From the cell containing the given text, extract its center point as (x, y) coordinate. 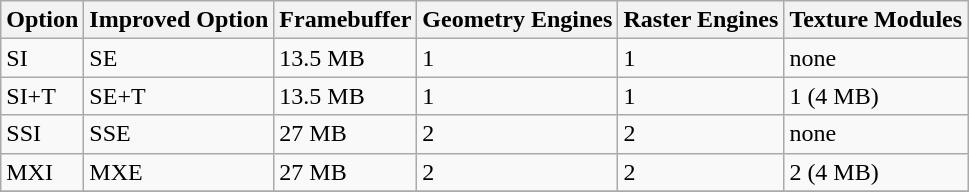
Option (42, 20)
Framebuffer (346, 20)
MXI (42, 172)
Geometry Engines (518, 20)
SE+T (179, 96)
MXE (179, 172)
SI+T (42, 96)
Improved Option (179, 20)
SI (42, 58)
SE (179, 58)
Raster Engines (701, 20)
Texture Modules (876, 20)
SSE (179, 134)
SSI (42, 134)
1 (4 MB) (876, 96)
2 (4 MB) (876, 172)
